Scan for the cell matching the given text and deliver its [x, y] coordinate at center. 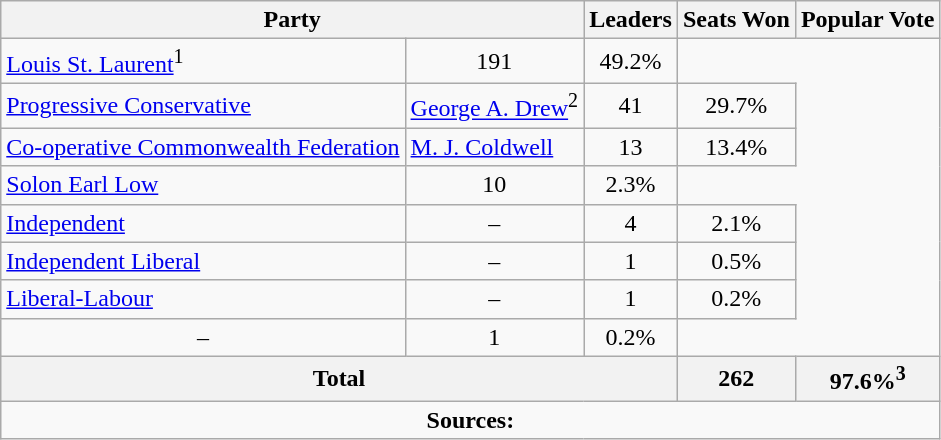
Seats Won [736, 20]
10 [494, 185]
Independent Liberal [203, 261]
2.3% [631, 185]
Sources: [470, 420]
262 [736, 378]
13 [631, 147]
Popular Vote [868, 20]
Progressive Conservative [203, 106]
0.5% [736, 261]
41 [631, 106]
2.1% [736, 223]
Party [292, 20]
Louis St. Laurent1 [203, 62]
4 [631, 223]
George A. Drew2 [494, 106]
Total [340, 378]
191 [494, 62]
Solon Earl Low [203, 185]
13.4% [736, 147]
29.7% [736, 106]
49.2% [631, 62]
97.6%3 [868, 378]
Leaders [631, 20]
M. J. Coldwell [494, 147]
Independent [203, 223]
Co-operative Commonwealth Federation [203, 147]
Liberal-Labour [203, 299]
